Search for the cell housing the specified text and yield its [x, y] center coordinate. 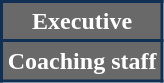
Coaching staff [82, 61]
Executive [82, 22]
